Determine the [x, y] coordinate at the center of the cell enclosing the given text.  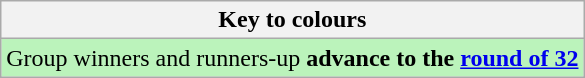
Group winners and runners-up advance to the round of 32 [292, 58]
Key to colours [292, 20]
